Extract the (X, Y) coordinate from the center of the cell holding the provided text.  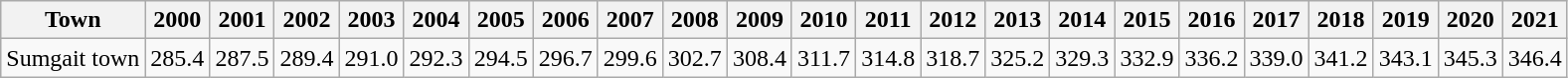
292.3 (436, 58)
325.2 (1018, 58)
346.4 (1535, 58)
299.6 (630, 58)
2004 (436, 20)
311.7 (823, 58)
332.9 (1147, 58)
289.4 (306, 58)
2014 (1082, 20)
2007 (630, 20)
2021 (1535, 20)
2001 (243, 20)
345.3 (1470, 58)
2009 (760, 20)
314.8 (889, 58)
2015 (1147, 20)
Sumgait town (74, 58)
2005 (501, 20)
285.4 (177, 58)
Town (74, 20)
2019 (1406, 20)
2002 (306, 20)
329.3 (1082, 58)
343.1 (1406, 58)
294.5 (501, 58)
2011 (889, 20)
2020 (1470, 20)
341.2 (1340, 58)
2006 (565, 20)
2018 (1340, 20)
2000 (177, 20)
2013 (1018, 20)
296.7 (565, 58)
291.0 (372, 58)
2003 (372, 20)
2010 (823, 20)
2008 (694, 20)
2017 (1277, 20)
287.5 (243, 58)
308.4 (760, 58)
336.2 (1211, 58)
302.7 (694, 58)
2016 (1211, 20)
339.0 (1277, 58)
2012 (953, 20)
318.7 (953, 58)
